Scan for the cell matching the given text and deliver its [X, Y] coordinate at center. 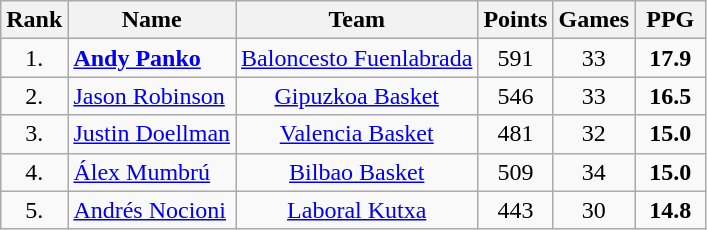
2. [34, 96]
Name [152, 20]
Andrés Nocioni [152, 210]
Bilbao Basket [357, 172]
Points [516, 20]
Justin Doellman [152, 134]
Álex Mumbrú [152, 172]
16.5 [670, 96]
1. [34, 58]
481 [516, 134]
Jason Robinson [152, 96]
32 [594, 134]
14.8 [670, 210]
30 [594, 210]
Valencia Basket [357, 134]
Rank [34, 20]
PPG [670, 20]
Baloncesto Fuenlabrada [357, 58]
443 [516, 210]
Andy Panko [152, 58]
591 [516, 58]
546 [516, 96]
17.9 [670, 58]
3. [34, 134]
5. [34, 210]
Team [357, 20]
Games [594, 20]
Gipuzkoa Basket [357, 96]
4. [34, 172]
509 [516, 172]
Laboral Kutxa [357, 210]
34 [594, 172]
